Scan for the cell matching the given text and deliver its (x, y) coordinate at center. 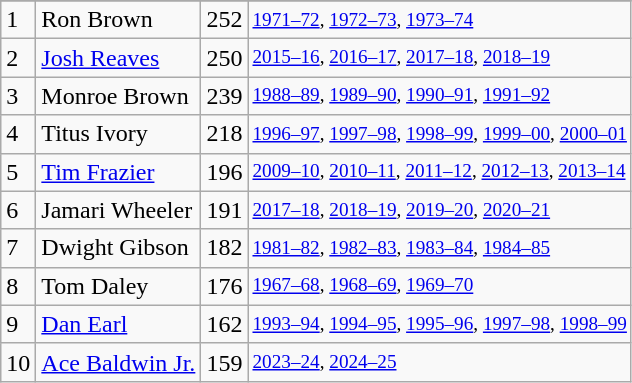
250 (224, 58)
2017–18, 2018–19, 2019–20, 2020–21 (440, 210)
Ron Brown (118, 20)
4 (18, 134)
2015–16, 2016–17, 2017–18, 2018–19 (440, 58)
196 (224, 172)
2009–10, 2010–11, 2011–12, 2012–13, 2013–14 (440, 172)
1996–97, 1997–98, 1998–99, 1999–00, 2000–01 (440, 134)
1981–82, 1982–83, 1983–84, 1984–85 (440, 248)
182 (224, 248)
3 (18, 96)
191 (224, 210)
6 (18, 210)
159 (224, 362)
Tim Frazier (118, 172)
252 (224, 20)
176 (224, 286)
1993–94, 1994–95, 1995–96, 1997–98, 1998–99 (440, 324)
162 (224, 324)
Ace Baldwin Jr. (118, 362)
8 (18, 286)
Dwight Gibson (118, 248)
Monroe Brown (118, 96)
1967–68, 1968–69, 1969–70 (440, 286)
5 (18, 172)
2 (18, 58)
Jamari Wheeler (118, 210)
Josh Reaves (118, 58)
9 (18, 324)
7 (18, 248)
10 (18, 362)
239 (224, 96)
1 (18, 20)
Tom Daley (118, 286)
Titus Ivory (118, 134)
218 (224, 134)
1971–72, 1972–73, 1973–74 (440, 20)
Dan Earl (118, 324)
2023–24, 2024–25 (440, 362)
1988–89, 1989–90, 1990–91, 1991–92 (440, 96)
